From the cell containing the given text, extract its center point as (x, y) coordinate. 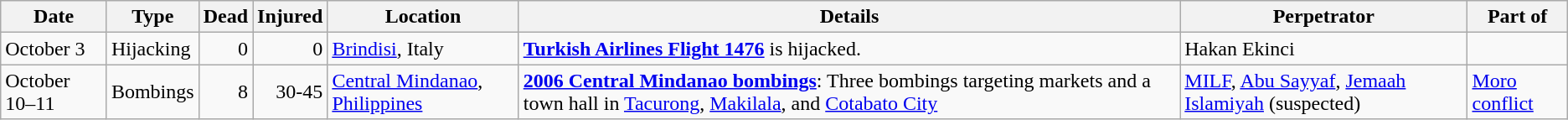
Type (152, 17)
Perpetrator (1323, 17)
Hijacking (152, 49)
Hakan Ekinci (1323, 49)
October 10–11 (54, 92)
October 3 (54, 49)
30-45 (290, 92)
Date (54, 17)
Details (849, 17)
Central Mindanao, Philippines (423, 92)
Moro conflict (1518, 92)
2006 Central Mindanao bombings: Three bombings targeting markets and a town hall in Tacurong, Makilala, and Cotabato City (849, 92)
Brindisi, Italy (423, 49)
Dead (225, 17)
Turkish Airlines Flight 1476 is hijacked. (849, 49)
8 (225, 92)
MILF, Abu Sayyaf, Jemaah Islamiyah (suspected) (1323, 92)
Bombings (152, 92)
Part of (1518, 17)
Location (423, 17)
Injured (290, 17)
